For the text-containing cell, return its midpoint in [x, y] coordinate format. 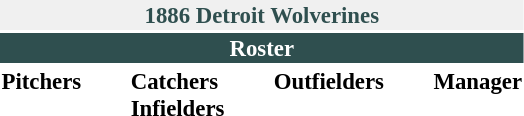
1886 Detroit Wolverines [262, 15]
Roster [262, 48]
